Pinpoint the cell where the given text exists, returning its (X, Y) midpoint coordinate. 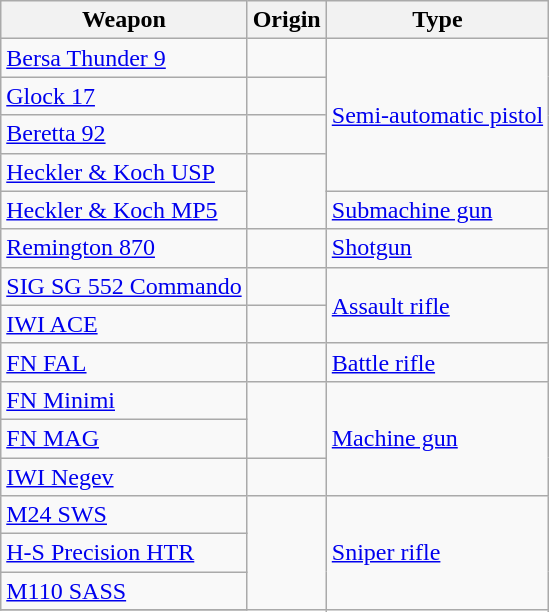
Sniper rifle (437, 553)
Beretta 92 (124, 134)
IWI ACE (124, 324)
SIG SG 552 Commando (124, 286)
Weapon (124, 20)
Shotgun (437, 248)
Remington 870 (124, 248)
M24 SWS (124, 515)
FN FAL (124, 362)
M110 SASS (124, 591)
Heckler & Koch MP5 (124, 210)
Battle rifle (437, 362)
Machine gun (437, 438)
FN MAG (124, 438)
FN Minimi (124, 400)
IWI Negev (124, 477)
Heckler & Koch USP (124, 172)
Bersa Thunder 9 (124, 58)
Glock 17 (124, 96)
Assault rifle (437, 305)
Type (437, 20)
H-S Precision HTR (124, 553)
Origin (286, 20)
Submachine gun (437, 210)
Semi-automatic pistol (437, 115)
